Capture the cell that displays the provided text and extract its (X, Y) central coordinate. 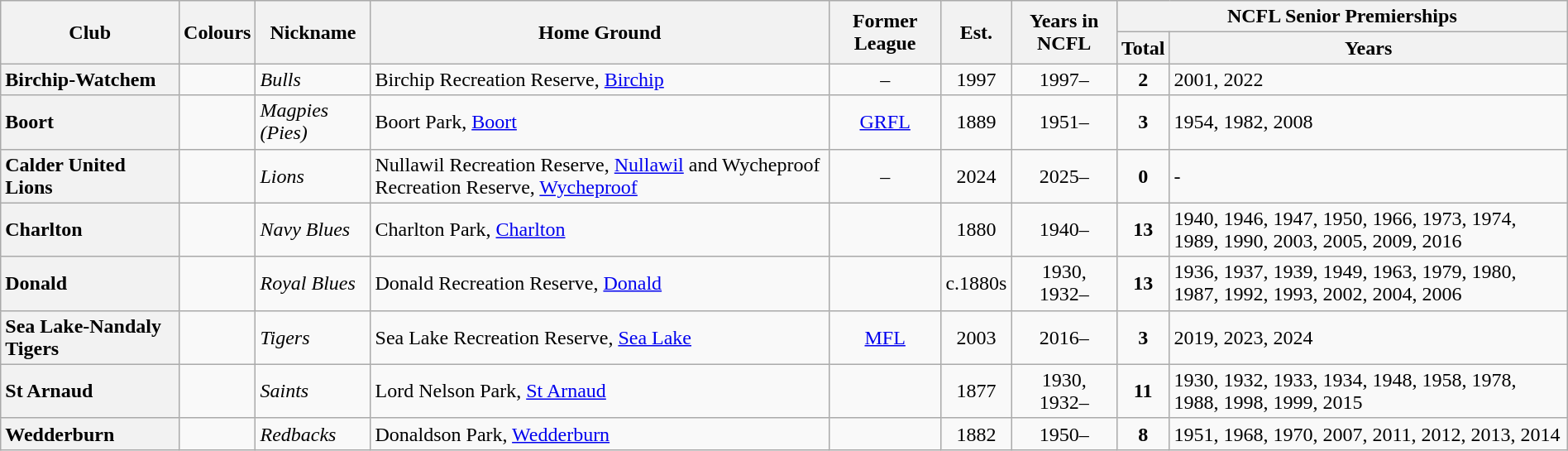
1951, 1968, 1970, 2007, 2011, 2012, 2013, 2014 (1368, 434)
- (1368, 175)
2 (1143, 79)
Colours (218, 32)
Wedderburn (90, 434)
1950– (1064, 434)
Nullawil Recreation Reserve, Nullawil and Wycheproof Recreation Reserve, Wycheproof (600, 175)
Boort Park, Boort (600, 122)
Years in NCFL (1064, 32)
2024 (976, 175)
Boort (90, 122)
Charlton Park, Charlton (600, 230)
Donald (90, 283)
Years (1368, 48)
1889 (976, 122)
0 (1143, 175)
NCFL Senior Premierships (1341, 17)
GRFL (885, 122)
Former League (885, 32)
St Arnaud (90, 391)
1880 (976, 230)
Calder United Lions (90, 175)
8 (1143, 434)
Navy Blues (313, 230)
Home Ground (600, 32)
Lions (313, 175)
1997– (1064, 79)
Tigers (313, 338)
2016– (1064, 338)
Total (1143, 48)
1936, 1937, 1939, 1949, 1963, 1979, 1980, 1987, 1992, 1993, 2002, 2004, 2006 (1368, 283)
Sea Lake Recreation Reserve, Sea Lake (600, 338)
Birchip-Watchem (90, 79)
2003 (976, 338)
Birchip Recreation Reserve, Birchip (600, 79)
1997 (976, 79)
Club (90, 32)
Est. (976, 32)
c.1880s (976, 283)
1940, 1946, 1947, 1950, 1966, 1973, 1974, 1989, 1990, 2003, 2005, 2009, 2016 (1368, 230)
Donaldson Park, Wedderburn (600, 434)
Saints (313, 391)
11 (1143, 391)
1954, 1982, 2008 (1368, 122)
2001, 2022 (1368, 79)
1930, 1932, 1933, 1934, 1948, 1958, 1978, 1988, 1998, 1999, 2015 (1368, 391)
Lord Nelson Park, St Arnaud (600, 391)
Bulls (313, 79)
Redbacks (313, 434)
Sea Lake-Nandaly Tigers (90, 338)
1951– (1064, 122)
1877 (976, 391)
1940– (1064, 230)
2025– (1064, 175)
Magpies (Pies) (313, 122)
2019, 2023, 2024 (1368, 338)
Donald Recreation Reserve, Donald (600, 283)
Nickname (313, 32)
Charlton (90, 230)
1882 (976, 434)
Royal Blues (313, 283)
MFL (885, 338)
